Determine the (X, Y) coordinate at the center of the cell enclosing the given text.  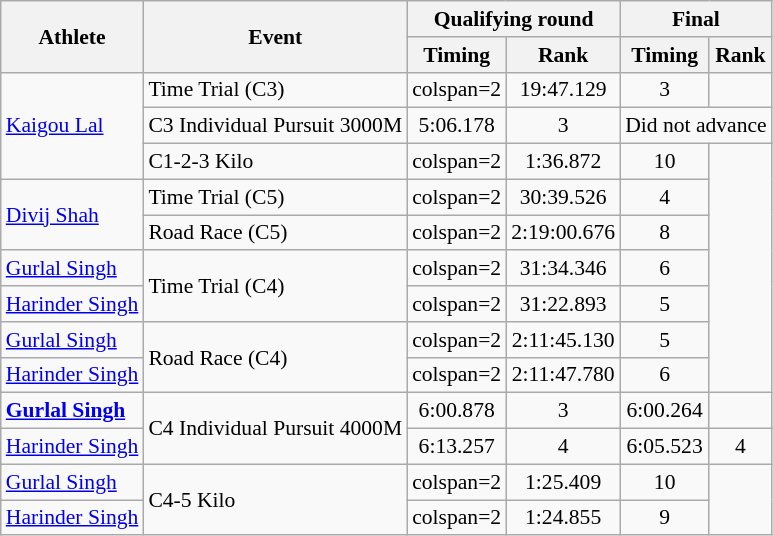
31:22.893 (563, 304)
Time Trial (C4) (275, 286)
Kaigou Lal (72, 126)
Qualifying round (514, 19)
Final (696, 19)
1:24.855 (563, 518)
2:19:00.676 (563, 233)
6:05.523 (664, 447)
8 (664, 233)
Time Trial (C5) (275, 197)
Did not advance (696, 126)
6:00.878 (456, 411)
30:39.526 (563, 197)
6:13.257 (456, 447)
Road Race (C5) (275, 233)
5:06.178 (456, 126)
Road Race (C4) (275, 358)
C4 Individual Pursuit 4000M (275, 428)
Time Trial (C3) (275, 90)
1:36.872 (563, 162)
6:00.264 (664, 411)
1:25.409 (563, 482)
Athlete (72, 36)
9 (664, 518)
Divij Shah (72, 214)
2:11:45.130 (563, 340)
2:11:47.780 (563, 375)
Event (275, 36)
C3 Individual Pursuit 3000M (275, 126)
C1-2-3 Kilo (275, 162)
19:47.129 (563, 90)
31:34.346 (563, 269)
C4-5 Kilo (275, 500)
